From the cell containing the given text, extract its center point as (X, Y) coordinate. 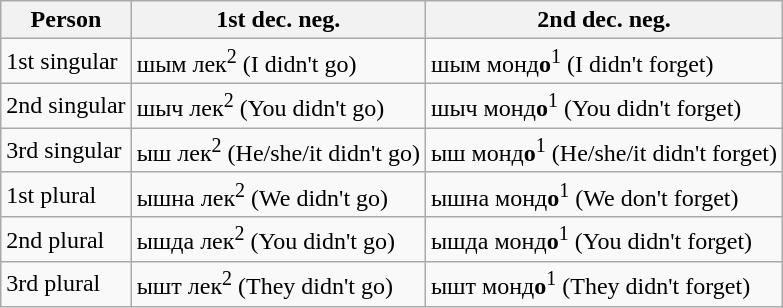
3rd singular (66, 150)
Person (66, 20)
ыш мондо1 (He/she/it didn't forget) (604, 150)
ышна мондо1 (We don't forget) (604, 194)
шыч мондо1 (You didn't forget) (604, 106)
2nd dec. neg. (604, 20)
ыш лек2 (He/she/it didn't go) (278, 150)
шым мондо1 (I didn't forget) (604, 62)
3rd plural (66, 284)
ышна лек2 (We didn't go) (278, 194)
ышт лек2 (They didn't go) (278, 284)
шым лек2 (I didn't go) (278, 62)
1st singular (66, 62)
2nd singular (66, 106)
шыч лек2 (You didn't go) (278, 106)
1st dec. neg. (278, 20)
ышда лек2 (You didn't go) (278, 240)
2nd plural (66, 240)
1st plural (66, 194)
ышт мондо1 (They didn't forget) (604, 284)
ышда мондо1 (You didn't forget) (604, 240)
